Determine the (X, Y) coordinate at the center of the cell enclosing the given text.  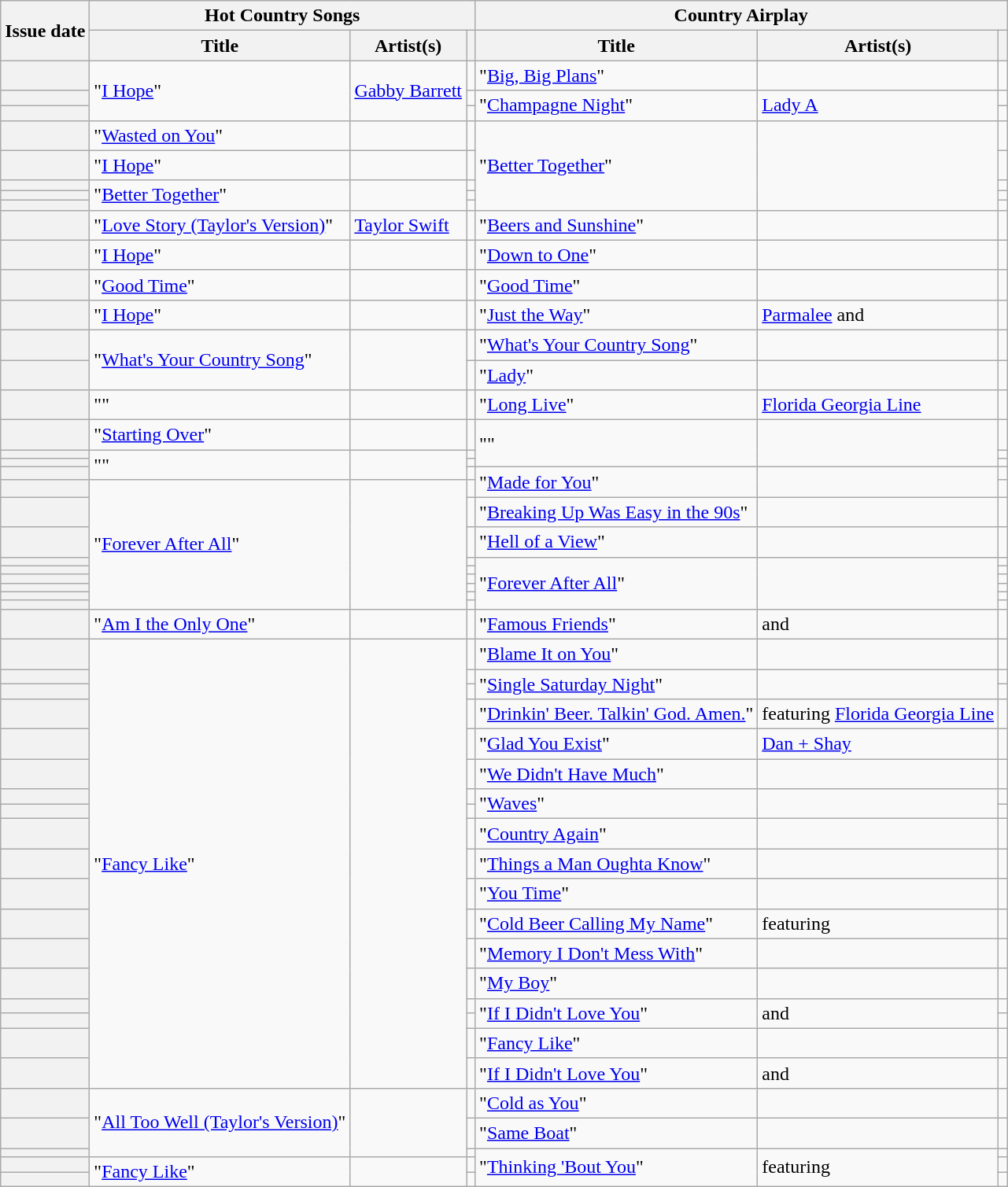
"Glad You Exist" (617, 744)
"Famous Friends" (617, 624)
"You Time" (617, 894)
Issue date (46, 31)
"Single Saturday Night" (617, 684)
"All Too Well (Taylor's Version)" (220, 1122)
"Made for You" (617, 482)
Country Airplay (741, 16)
Parmalee and (878, 315)
"Beers and Sunshine" (617, 225)
Hot Country Songs (282, 16)
"Long Live" (617, 405)
"Drinkin' Beer. Talkin' God. Amen." (617, 714)
"Same Boat" (617, 1133)
"Just the Way" (617, 315)
"Blame It on You" (617, 654)
"Things a Man Oughta Know" (617, 864)
Dan + Shay (878, 744)
"Thinking 'Bout You" (617, 1167)
Florida Georgia Line (878, 405)
Gabby Barrett (408, 90)
"Memory I Don't Mess With" (617, 953)
"Starting Over" (220, 435)
"Country Again" (617, 834)
"Big, Big Plans" (617, 76)
"My Boy" (617, 983)
"Breaking Up Was Easy in the 90s" (617, 512)
"Am I the Only One" (220, 624)
"Champagne Night" (617, 105)
Taylor Swift (408, 225)
"Lady" (617, 375)
"Hell of a View" (617, 542)
"Cold as You" (617, 1103)
"Wasted on You" (220, 135)
"We Didn't Have Much" (617, 774)
Lady A (878, 105)
featuring Florida Georgia Line (878, 714)
"Love Story (Taylor's Version)" (220, 225)
"Down to One" (617, 255)
"Waves" (617, 804)
"Cold Beer Calling My Name" (617, 923)
